Output the [X, Y] coordinate of the center of the cell containing the given text.  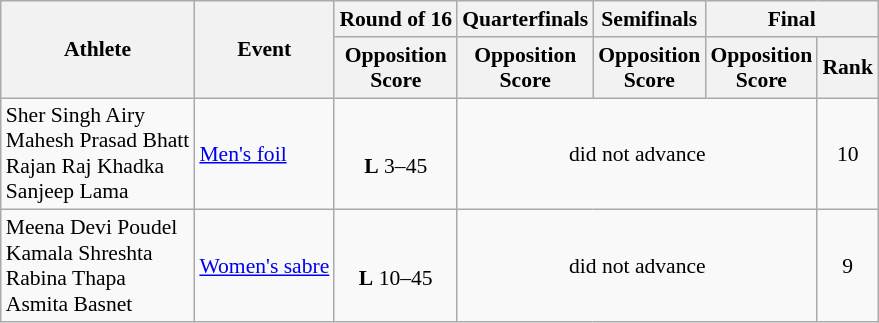
Semifinals [649, 19]
Round of 16 [396, 19]
Meena Devi PoudelKamala ShreshtaRabina ThapaAsmita Basnet [98, 266]
Final [792, 19]
L 10–45 [396, 266]
Women's sabre [264, 266]
Sher Singh AiryMahesh Prasad BhattRajan Raj KhadkaSanjeep Lama [98, 154]
Quarterfinals [525, 19]
Men's foil [264, 154]
9 [848, 266]
Athlete [98, 50]
Event [264, 50]
Rank [848, 68]
L 3–45 [396, 154]
10 [848, 154]
